Determine the [X, Y] coordinate at the center of the cell enclosing the given text.  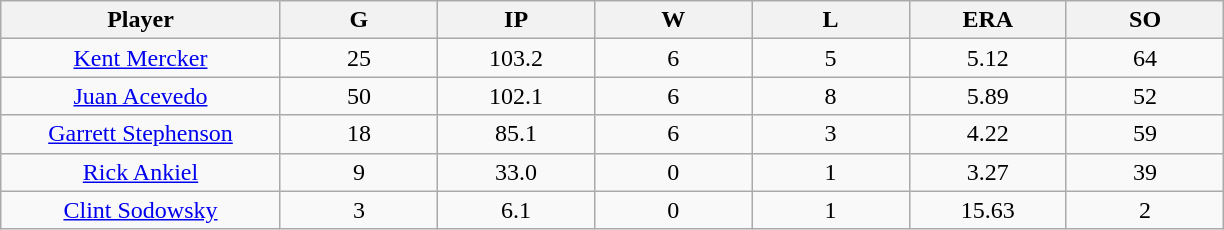
Garrett Stephenson [141, 134]
ERA [988, 20]
64 [1144, 58]
2 [1144, 210]
6.1 [516, 210]
Player [141, 20]
SO [1144, 20]
85.1 [516, 134]
33.0 [516, 172]
IP [516, 20]
Rick Ankiel [141, 172]
102.1 [516, 96]
50 [358, 96]
L [830, 20]
G [358, 20]
Clint Sodowsky [141, 210]
W [674, 20]
39 [1144, 172]
59 [1144, 134]
15.63 [988, 210]
52 [1144, 96]
5.12 [988, 58]
103.2 [516, 58]
Kent Mercker [141, 58]
8 [830, 96]
5 [830, 58]
25 [358, 58]
Juan Acevedo [141, 96]
9 [358, 172]
3.27 [988, 172]
5.89 [988, 96]
4.22 [988, 134]
18 [358, 134]
